Output the [x, y] coordinate of the center of the cell containing the given text.  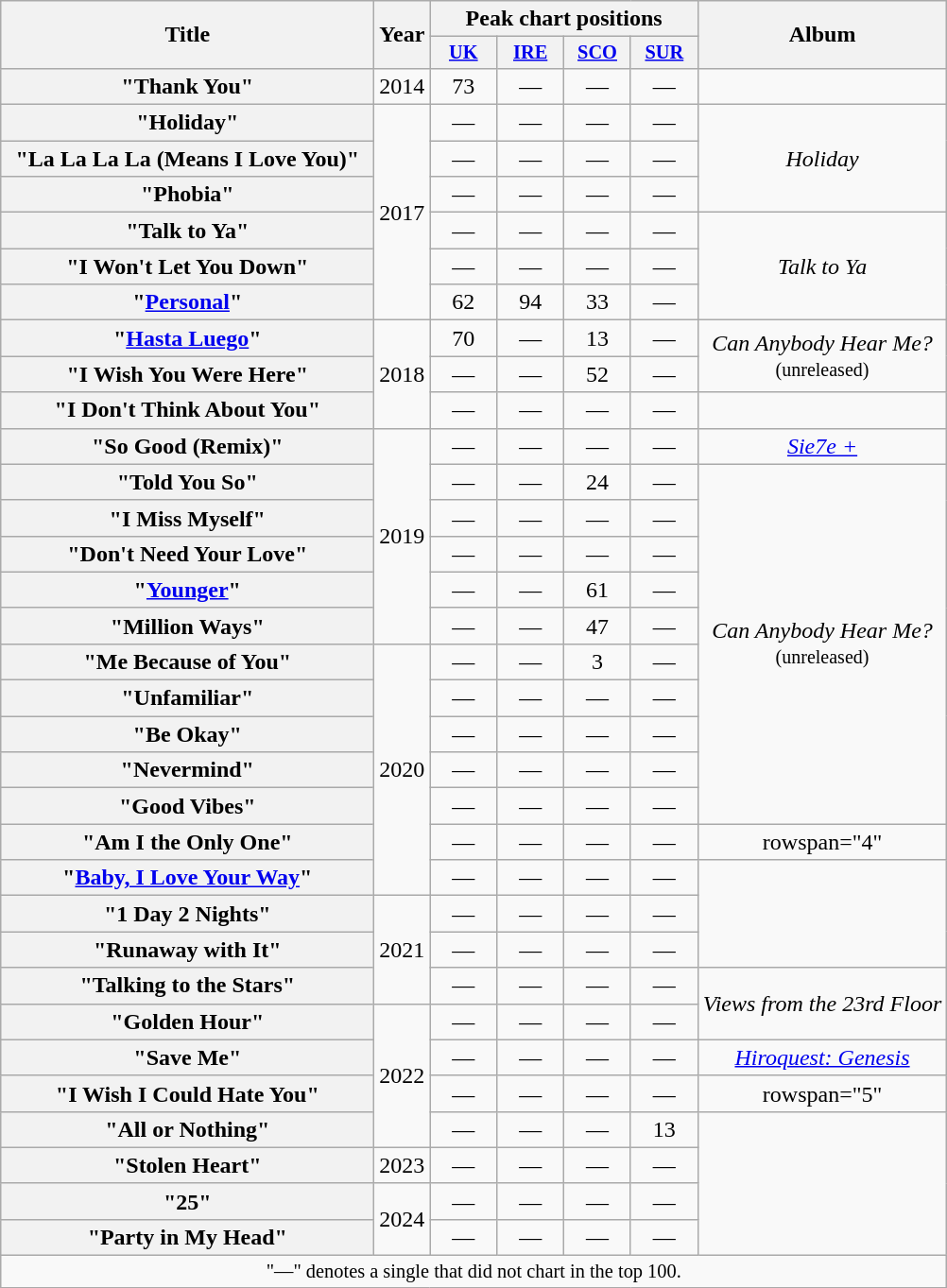
"Hasta Luego" [187, 338]
"—" denotes a single that did not chart in the top 100. [474, 1272]
Talk to Ya [822, 266]
"Phobia" [187, 195]
Hiroquest: Genesis [822, 1057]
94 [531, 302]
24 [597, 482]
47 [597, 626]
33 [597, 302]
"Am I the Only One" [187, 842]
"Talk to Ya" [187, 231]
2018 [403, 374]
"Talking to the Stars" [187, 986]
"Told You So" [187, 482]
"Nevermind" [187, 770]
"Party in My Head" [187, 1237]
"Million Ways" [187, 626]
2021 [403, 950]
rowspan="4" [822, 842]
Peak chart positions [563, 19]
"Don't Need Your Love" [187, 554]
"25" [187, 1201]
61 [597, 590]
rowspan="5" [822, 1093]
2023 [403, 1165]
IRE [531, 53]
"Younger" [187, 590]
"Me Because of You" [187, 661]
UK [463, 53]
"Thank You" [187, 86]
"I Wish I Could Hate You" [187, 1093]
"Holiday" [187, 123]
52 [597, 374]
70 [463, 338]
2020 [403, 769]
"Baby, I Love Your Way" [187, 878]
"Runaway with It" [187, 950]
"Stolen Heart" [187, 1165]
2017 [403, 213]
"Good Vibes" [187, 806]
"So Good (Remix)" [187, 446]
SUR [663, 53]
"Personal" [187, 302]
Sie7e + [822, 446]
"Be Okay" [187, 734]
62 [463, 302]
Year [403, 35]
"Save Me" [187, 1057]
"Unfamiliar" [187, 698]
Album [822, 35]
"1 Day 2 Nights" [187, 914]
2019 [403, 536]
Views from the 23rd Floor [822, 1004]
Holiday [822, 159]
"I Miss Myself" [187, 518]
"I Won't Let You Down" [187, 266]
"Golden Hour" [187, 1022]
2014 [403, 86]
"I Wish You Were Here" [187, 374]
"I Don't Think About You" [187, 410]
73 [463, 86]
SCO [597, 53]
"All or Nothing" [187, 1129]
2024 [403, 1219]
3 [597, 661]
"La La La La (Means I Love You)" [187, 159]
2022 [403, 1075]
Title [187, 35]
